Capture the cell that displays the provided text and extract its [X, Y] central coordinate. 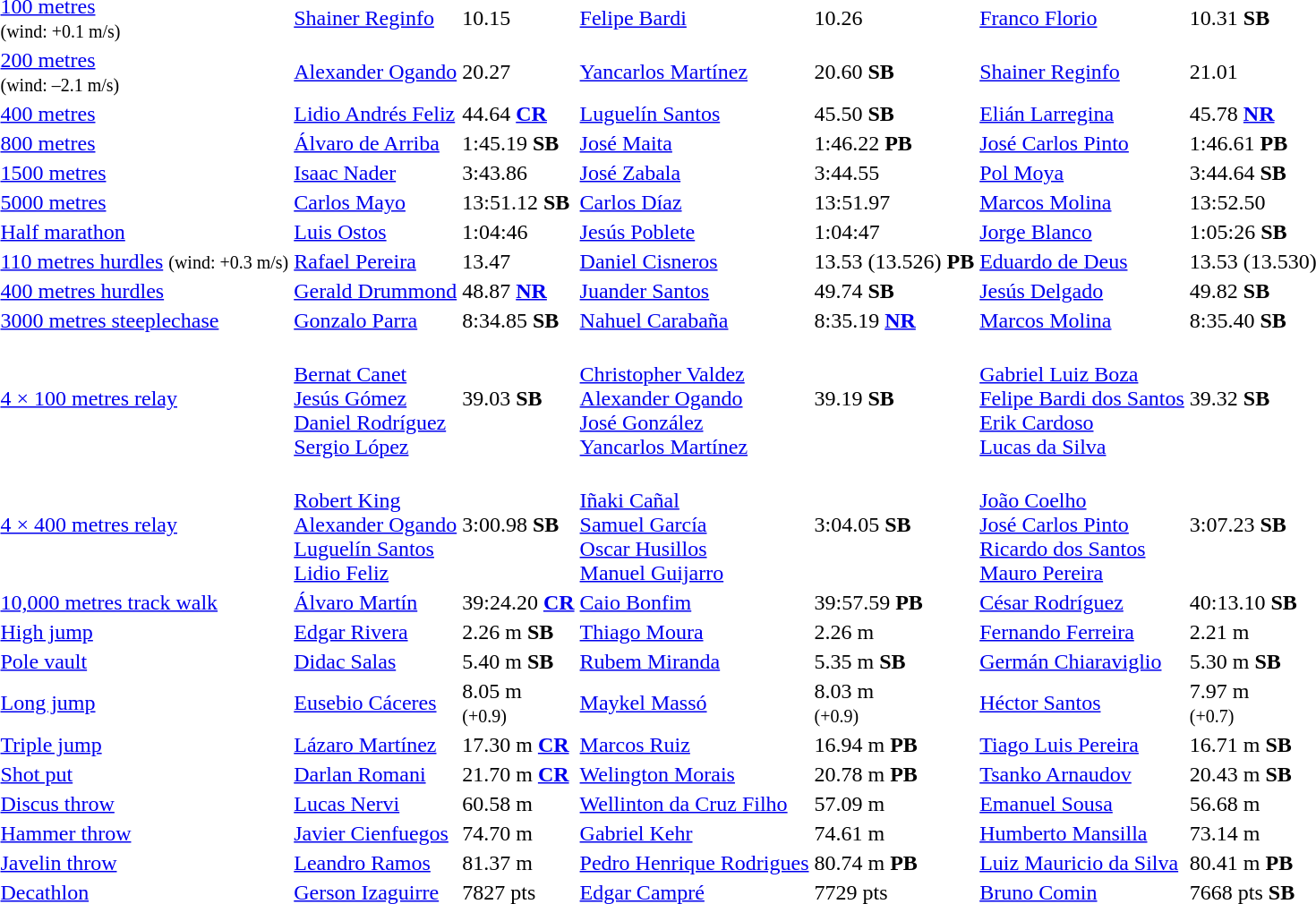
13:51.97 [894, 202]
Álvaro Martín [376, 602]
57.09 m [894, 804]
Thiago Moura [695, 632]
Yancarlos Martínez [695, 72]
16.94 m PB [894, 745]
5.40 m SB [518, 661]
39:24.20 CR [518, 602]
3:00.98 SB [518, 524]
60.58 m [518, 804]
Elián Larregina [1082, 114]
Daniel Cisneros [695, 261]
Tiago Luis Pereira [1082, 745]
Lidio Andrés Feliz [376, 114]
Jesús Delgado [1082, 291]
39:57.59 PB [894, 602]
1:46.22 PB [894, 143]
Rubem Miranda [695, 661]
20.78 m PB [894, 774]
Álvaro de Arriba [376, 143]
Emanuel Sousa [1082, 804]
José Carlos Pinto [1082, 143]
8.05 m(+0.9) [518, 704]
Gerald Drummond [376, 291]
Luguelín Santos [695, 114]
Javier Cienfuegos [376, 833]
1:04:47 [894, 232]
13.53 (13.526) PB [894, 261]
Welington Morais [695, 774]
74.61 m [894, 833]
13:51.12 SB [518, 202]
Luiz Mauricio da Silva [1082, 863]
Darlan Romani [376, 774]
Caio Bonfim [695, 602]
44.64 CR [518, 114]
Lucas Nervi [376, 804]
3:44.55 [894, 173]
1:45.19 SB [518, 143]
Gabriel Luiz BozaFelipe Bardi dos SantosErik CardosoLucas da Silva [1082, 398]
17.30 m CR [518, 745]
2.26 m [894, 632]
1:04:46 [518, 232]
Jesús Poblete [695, 232]
Didac Salas [376, 661]
Héctor Santos [1082, 704]
Marcos Ruiz [695, 745]
80.74 m PB [894, 863]
Gonzalo Parra [376, 320]
8:35.19 NR [894, 320]
Gabriel Kehr [695, 833]
Luis Ostos [376, 232]
Robert KingAlexander OgandoLuguelín SantosLidio Feliz [376, 524]
3:43.86 [518, 173]
Pedro Henrique Rodrigues [695, 863]
Alexander Ogando [376, 72]
20.27 [518, 72]
39.19 SB [894, 398]
8.03 m(+0.9) [894, 704]
Maykel Massó [695, 704]
Wellinton da Cruz Filho [695, 804]
48.87 NR [518, 291]
Jorge Blanco [1082, 232]
45.50 SB [894, 114]
Carlos Mayo [376, 202]
21.70 m CR [518, 774]
39.03 SB [518, 398]
Iñaki CañalSamuel GarcíaOscar HusillosManuel Guijarro [695, 524]
8:34.85 SB [518, 320]
Bernat CanetJesús GómezDaniel RodríguezSergio López [376, 398]
Isaac Nader [376, 173]
Germán Chiaraviglio [1082, 661]
49.74 SB [894, 291]
José Maita [695, 143]
13.47 [518, 261]
20.60 SB [894, 72]
Carlos Díaz [695, 202]
74.70 m [518, 833]
César Rodríguez [1082, 602]
João CoelhoJosé Carlos PintoRicardo dos SantosMauro Pereira [1082, 524]
Eusebio Cáceres [376, 704]
Lázaro Martínez [376, 745]
José Zabala [695, 173]
Pol Moya [1082, 173]
Edgar Rivera [376, 632]
2.26 m SB [518, 632]
81.37 m [518, 863]
Eduardo de Deus [1082, 261]
Christopher ValdezAlexander OgandoJosé GonzálezYancarlos Martínez [695, 398]
Nahuel Carabaña [695, 320]
Humberto Mansilla [1082, 833]
5.35 m SB [894, 661]
3:04.05 SB [894, 524]
Rafael Pereira [376, 261]
Fernando Ferreira [1082, 632]
Tsanko Arnaudov [1082, 774]
Shainer Reginfo [1082, 72]
Leandro Ramos [376, 863]
Juander Santos [695, 291]
